Return (X, Y) of the center of cell containing provided text 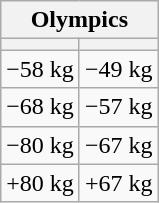
−58 kg (40, 69)
−57 kg (118, 107)
−49 kg (118, 69)
−67 kg (118, 145)
−80 kg (40, 145)
+80 kg (40, 183)
+67 kg (118, 183)
Olympics (80, 20)
−68 kg (40, 107)
